From the cell containing the given text, extract its center point as (X, Y) coordinate. 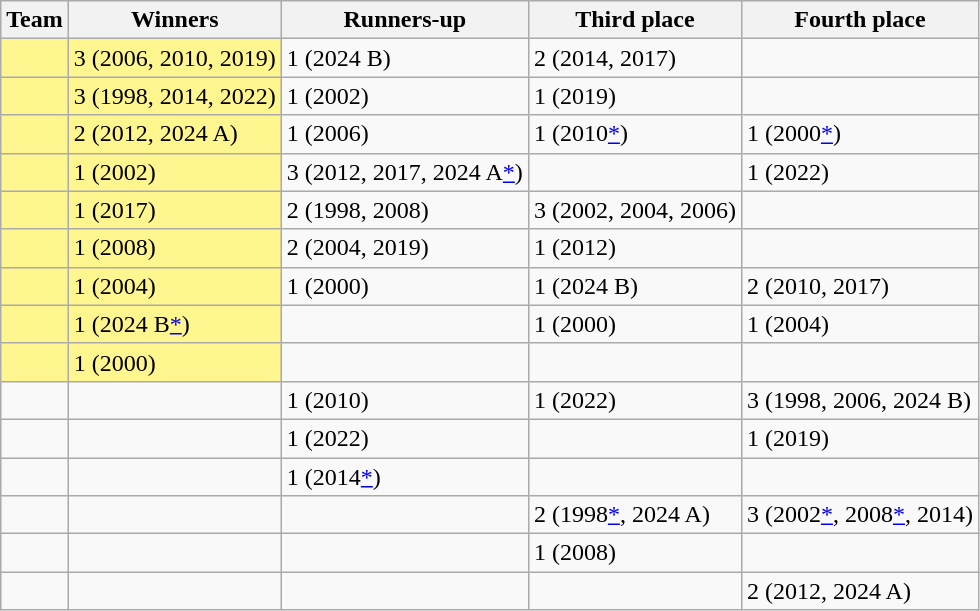
Fourth place (860, 20)
1 (2000*) (860, 134)
1 (2014*) (404, 477)
2 (2014, 2017) (634, 58)
1 (2010) (404, 400)
Team (35, 20)
3 (2002, 2004, 2006) (634, 210)
2 (1998*, 2024 A) (634, 515)
3 (1998, 2006, 2024 B) (860, 400)
1 (2006) (404, 134)
Winners (174, 20)
1 (2024 B*) (174, 324)
2 (2004, 2019) (404, 248)
2 (1998, 2008) (404, 210)
3 (2012, 2017, 2024 A*) (404, 172)
1 (2017) (174, 210)
3 (1998, 2014, 2022) (174, 96)
3 (2002*, 2008*, 2014) (860, 515)
Runners-up (404, 20)
2 (2010, 2017) (860, 286)
Third place (634, 20)
3 (2006, 2010, 2019) (174, 58)
1 (2012) (634, 248)
1 (2010*) (634, 134)
